Return [x, y] of the center of cell containing provided text 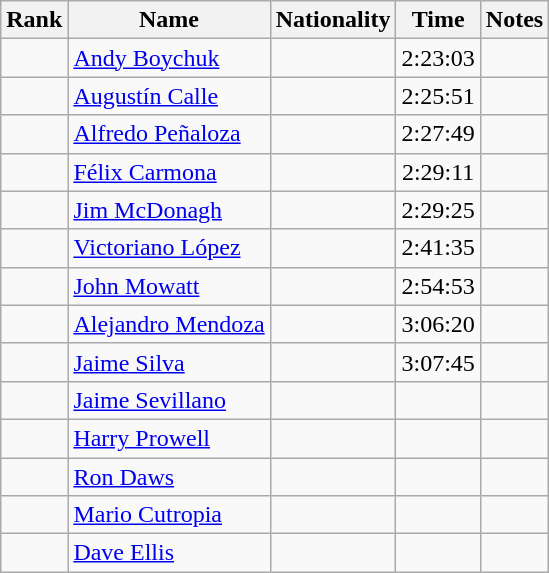
3:06:20 [438, 324]
Harry Prowell [169, 438]
Nationality [333, 20]
Dave Ellis [169, 553]
2:29:11 [438, 172]
Name [169, 20]
Mario Cutropia [169, 515]
3:07:45 [438, 362]
2:25:51 [438, 96]
2:29:25 [438, 210]
2:54:53 [438, 286]
2:27:49 [438, 134]
Jim McDonagh [169, 210]
Time [438, 20]
Augustín Calle [169, 96]
2:41:35 [438, 248]
Ron Daws [169, 477]
Jaime Silva [169, 362]
Alejandro Mendoza [169, 324]
Jaime Sevillano [169, 400]
Félix Carmona [169, 172]
John Mowatt [169, 286]
Andy Boychuk [169, 58]
Alfredo Peñaloza [169, 134]
2:23:03 [438, 58]
Victoriano López [169, 248]
Rank [34, 20]
Notes [514, 20]
